Extract the [X, Y] coordinate from the center of the cell holding the provided text.  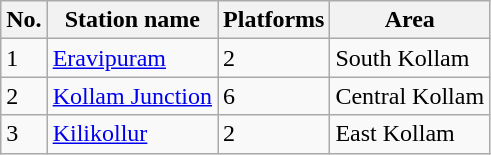
6 [274, 96]
Kollam Junction [132, 96]
East Kollam [410, 134]
Area [410, 20]
No. [24, 20]
1 [24, 58]
Kilikollur [132, 134]
3 [24, 134]
Eravipuram [132, 58]
Central Kollam [410, 96]
Station name [132, 20]
Platforms [274, 20]
South Kollam [410, 58]
